Pinpoint the cell where the given text exists, returning its (X, Y) midpoint coordinate. 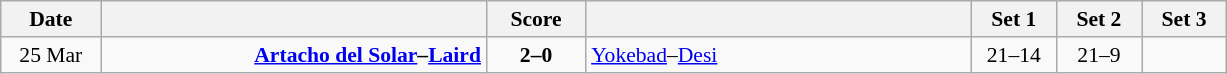
Set 3 (1184, 19)
Set 2 (1098, 19)
Yokebad–Desi (778, 55)
Artacho del Solar–Laird (294, 55)
Date (51, 19)
21–9 (1098, 55)
25 Mar (51, 55)
21–14 (1014, 55)
Set 1 (1014, 19)
Score (536, 19)
2–0 (536, 55)
